Output the (X, Y) coordinate of the center of the cell containing the given text.  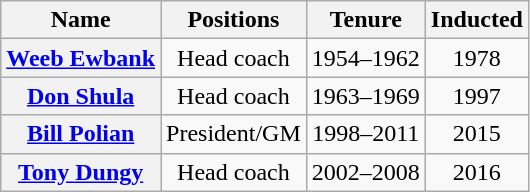
2015 (476, 134)
Name (81, 20)
1998–2011 (366, 134)
2002–2008 (366, 172)
1954–1962 (366, 58)
Tenure (366, 20)
Don Shula (81, 96)
1978 (476, 58)
1997 (476, 96)
Weeb Ewbank (81, 58)
1963–1969 (366, 96)
2016 (476, 172)
President/GM (234, 134)
Bill Polian (81, 134)
Tony Dungy (81, 172)
Inducted (476, 20)
Positions (234, 20)
